Identify which cell holds the provided text, then report its (X, Y) central coordinate. 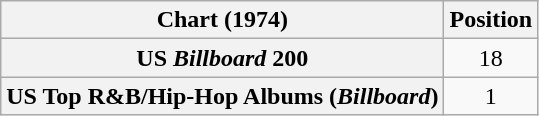
1 (491, 96)
Chart (1974) (222, 20)
18 (491, 58)
US Billboard 200 (222, 58)
US Top R&B/Hip-Hop Albums (Billboard) (222, 96)
Position (491, 20)
